Return the [x, y] coordinate for the center point of the cell that contains the specified text.  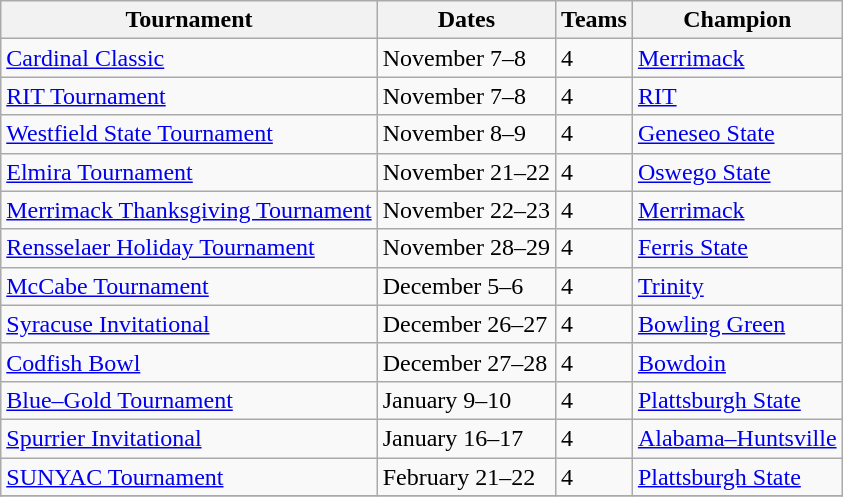
Westfield State Tournament [189, 134]
Blue–Gold Tournament [189, 400]
Rensselaer Holiday Tournament [189, 248]
RIT [737, 96]
Syracuse Invitational [189, 324]
RIT Tournament [189, 96]
December 27–28 [466, 362]
December 26–27 [466, 324]
Tournament [189, 20]
Bowdoin [737, 362]
Geneseo State [737, 134]
Cardinal Classic [189, 58]
Oswego State [737, 172]
Bowling Green [737, 324]
Teams [594, 20]
Trinity [737, 286]
Alabama–Huntsville [737, 438]
Codfish Bowl [189, 362]
Elmira Tournament [189, 172]
November 8–9 [466, 134]
February 21–22 [466, 477]
Ferris State [737, 248]
McCabe Tournament [189, 286]
December 5–6 [466, 286]
Champion [737, 20]
January 9–10 [466, 400]
January 16–17 [466, 438]
November 21–22 [466, 172]
November 22–23 [466, 210]
SUNYAC Tournament [189, 477]
Dates [466, 20]
November 28–29 [466, 248]
Spurrier Invitational [189, 438]
Merrimack Thanksgiving Tournament [189, 210]
